Capture the cell that displays the provided text and extract its [X, Y] central coordinate. 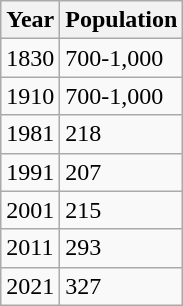
293 [122, 248]
1991 [30, 172]
327 [122, 286]
215 [122, 210]
Year [30, 20]
218 [122, 134]
1830 [30, 58]
2001 [30, 210]
207 [122, 172]
Population [122, 20]
2021 [30, 286]
1910 [30, 96]
2011 [30, 248]
1981 [30, 134]
